Determine the (x, y) coordinate at the center of the cell enclosing the given text.  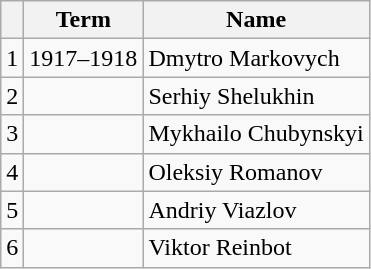
2 (12, 96)
Mykhailo Chubynskyi (256, 134)
Name (256, 20)
Dmytro Markovych (256, 58)
4 (12, 172)
Term (84, 20)
5 (12, 210)
1 (12, 58)
1917–1918 (84, 58)
Andriy Viazlov (256, 210)
Viktor Reinbot (256, 248)
6 (12, 248)
Oleksiy Romanov (256, 172)
3 (12, 134)
Serhiy Shelukhin (256, 96)
